Output the [X, Y] coordinate of the center of the cell containing the given text.  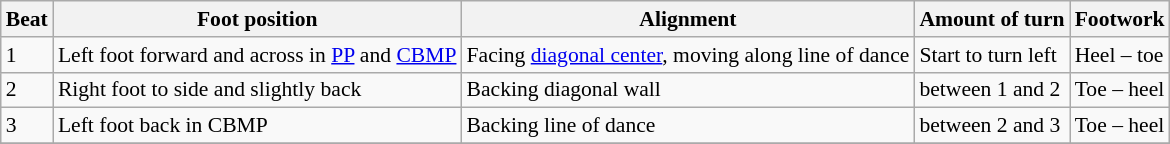
between 2 and 3 [992, 126]
Amount of turn [992, 19]
Alignment [688, 19]
Footwork [1120, 19]
between 1 and 2 [992, 90]
Backing diagonal wall [688, 90]
Foot position [258, 19]
3 [27, 126]
Start to turn left [992, 55]
Beat [27, 19]
1 [27, 55]
Left foot forward and across in PP and CBMP [258, 55]
Backing line of dance [688, 126]
Facing diagonal center, moving along line of dance [688, 55]
Left foot back in CBMP [258, 126]
Right foot to side and slightly back [258, 90]
Heel – toe [1120, 55]
2 [27, 90]
